Locate the cell with the specified text and output its (X, Y) center coordinate. 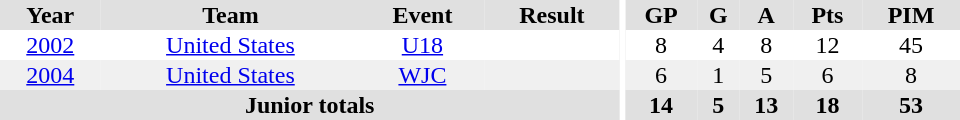
A (766, 15)
53 (911, 105)
Result (552, 15)
4 (718, 45)
1 (718, 75)
Pts (828, 15)
2004 (50, 75)
GP (661, 15)
Event (422, 15)
Junior totals (310, 105)
U18 (422, 45)
13 (766, 105)
G (718, 15)
Team (231, 15)
WJC (422, 75)
Year (50, 15)
12 (828, 45)
45 (911, 45)
14 (661, 105)
2002 (50, 45)
18 (828, 105)
PIM (911, 15)
